Detect which cell encompasses the target text, then output its (X, Y) center coordinate. 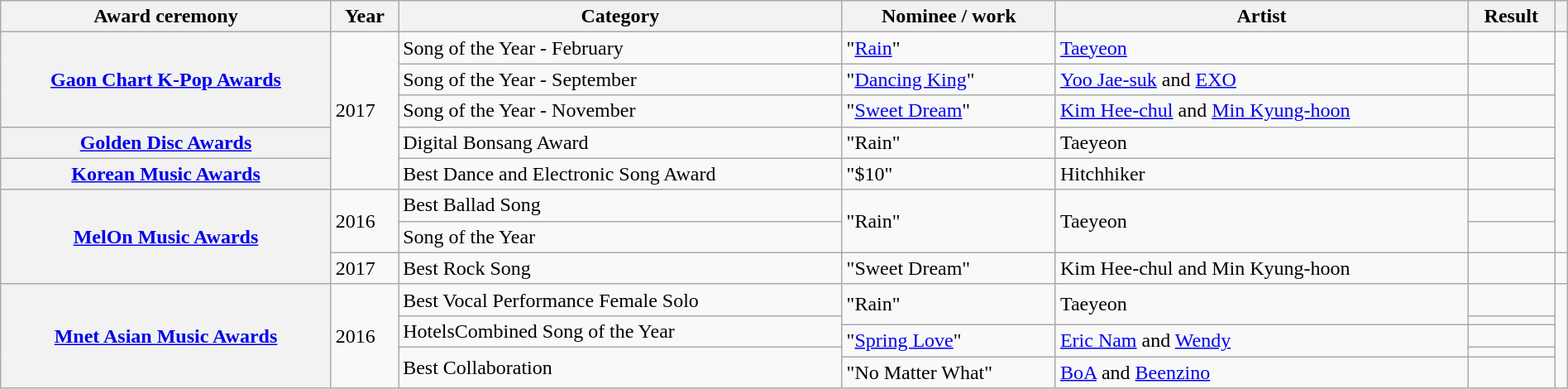
Gaon Chart K-Pop Awards (165, 79)
MelOn Music Awards (165, 237)
Best Ballad Song (620, 205)
Best Vocal Performance Female Solo (620, 300)
Golden Disc Awards (165, 142)
Year (364, 17)
Best Rock Song (620, 268)
Song of the Year - September (620, 79)
BoA and Beenzino (1261, 372)
Korean Music Awards (165, 174)
Artist (1261, 17)
Result (1512, 17)
Mnet Asian Music Awards (165, 336)
"No Matter What" (949, 372)
Category (620, 17)
"$10" (949, 174)
Best Dance and Electronic Song Award (620, 174)
Yoo Jae-suk and EXO (1261, 79)
"Spring Love" (949, 340)
HotelsCombined Song of the Year (620, 331)
Hitchhiker (1261, 174)
Nominee / work (949, 17)
Digital Bonsang Award (620, 142)
Song of the Year - November (620, 111)
"Dancing King" (949, 79)
Eric Nam and Wendy (1261, 340)
Song of the Year - February (620, 48)
Song of the Year (620, 237)
Best Collaboration (620, 367)
Award ceremony (165, 17)
